Determine the (x, y) coordinate at the center of the cell enclosing the given text.  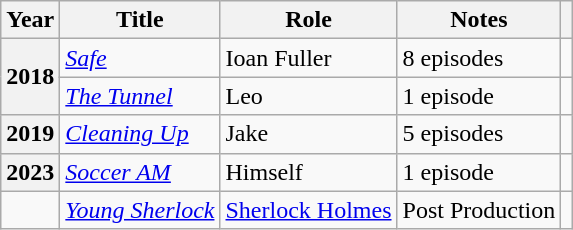
Himself (308, 172)
Title (140, 20)
Role (308, 20)
Jake (308, 134)
The Tunnel (140, 96)
8 episodes (479, 58)
Safe (140, 58)
Young Sherlock (140, 210)
Sherlock Holmes (308, 210)
Post Production (479, 210)
Year (30, 20)
Soccer AM (140, 172)
Ioan Fuller (308, 58)
2018 (30, 77)
2019 (30, 134)
2023 (30, 172)
Leo (308, 96)
5 episodes (479, 134)
Notes (479, 20)
Cleaning Up (140, 134)
